Return the (X, Y) coordinate for the center point of the cell that contains the specified text.  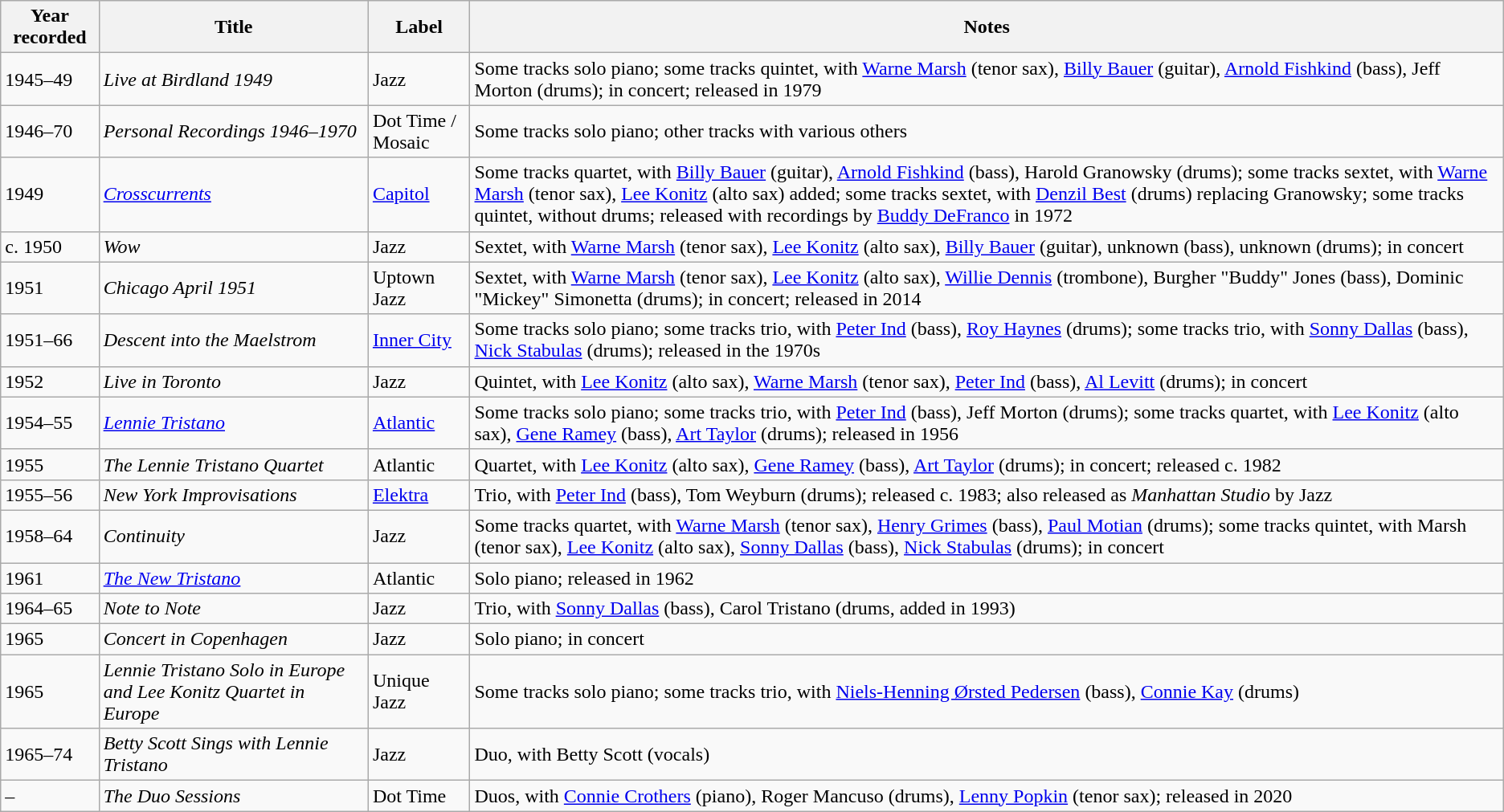
Trio, with Peter Ind (bass), Tom Weyburn (drums); released c. 1983; also released as Manhattan Studio by Jazz (987, 495)
Trio, with Sonny Dallas (bass), Carol Tristano (drums, added in 1993) (987, 609)
1954–55 (50, 422)
Notes (987, 27)
The Lennie Tristano Quartet (233, 464)
The Duo Sessions (233, 796)
Continuity (233, 537)
Dot Time (419, 796)
Descent into the Maelstrom (233, 341)
1955–56 (50, 495)
Duo, with Betty Scott (vocals) (987, 755)
Personal Recordings 1946–1970 (233, 132)
Solo piano; released in 1962 (987, 577)
Inner City (419, 341)
Live at Birdland 1949 (233, 79)
1955 (50, 464)
1951–66 (50, 341)
Some tracks solo piano; some tracks trio, with Niels-Henning Ørsted Pedersen (bass), Connie Kay (drums) (987, 692)
Year recorded (50, 27)
Sextet, with Warne Marsh (tenor sax), Lee Konitz (alto sax), Billy Bauer (guitar), unknown (bass), unknown (drums); in concert (987, 247)
Chicago April 1951 (233, 288)
1964–65 (50, 609)
1952 (50, 382)
Title (233, 27)
Some tracks solo piano; other tracks with various others (987, 132)
Live in Toronto (233, 382)
Duos, with Connie Crothers (piano), Roger Mancuso (drums), Lenny Popkin (tenor sax); released in 2020 (987, 796)
Capitol (419, 194)
Uptown Jazz (419, 288)
Wow (233, 247)
Concert in Copenhagen (233, 639)
Unique Jazz (419, 692)
Label (419, 27)
Quintet, with Lee Konitz (alto sax), Warne Marsh (tenor sax), Peter Ind (bass), Al Levitt (drums); in concert (987, 382)
1958–64 (50, 537)
1945–49 (50, 79)
Lennie Tristano (233, 422)
Crosscurrents (233, 194)
1951 (50, 288)
Note to Note (233, 609)
1961 (50, 577)
Quartet, with Lee Konitz (alto sax), Gene Ramey (bass), Art Taylor (drums); in concert; released c. 1982 (987, 464)
1946–70 (50, 132)
– (50, 796)
1949 (50, 194)
New York Improvisations (233, 495)
c. 1950 (50, 247)
Dot Time / Mosaic (419, 132)
Lennie Tristano Solo in Europe and Lee Konitz Quartet in Europe (233, 692)
Solo piano; in concert (987, 639)
Betty Scott Sings with Lennie Tristano (233, 755)
The New Tristano (233, 577)
Elektra (419, 495)
1965–74 (50, 755)
